Determine the [x, y] coordinate at the center of the cell enclosing the given text.  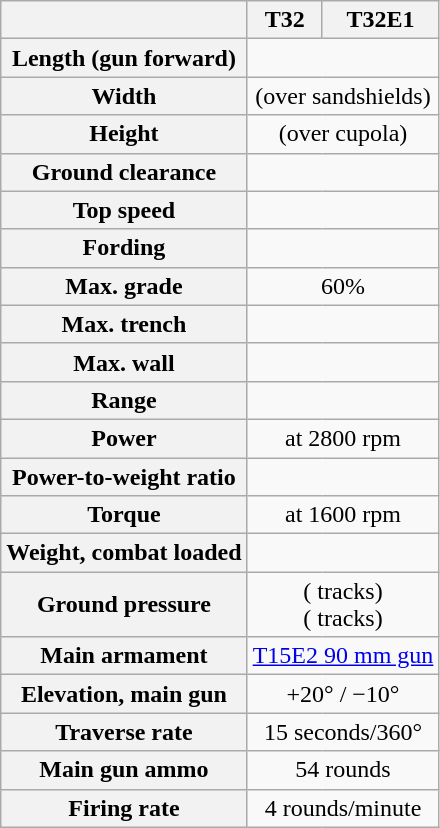
Elevation, main gun [124, 694]
Power-to-weight ratio [124, 477]
15 seconds/360° [343, 732]
T32 [284, 20]
Ground pressure [124, 604]
Height [124, 134]
Firing rate [124, 808]
54 rounds [343, 770]
Max. wall [124, 362]
Range [124, 400]
60% [343, 286]
Weight, combat loaded [124, 553]
+20° / −10° [343, 694]
( tracks) ( tracks) [343, 604]
Fording [124, 248]
(over sandshields) [343, 96]
T32E1 [380, 20]
4 rounds/minute [343, 808]
Main armament [124, 656]
at 2800 rpm [343, 438]
Ground clearance [124, 172]
Power [124, 438]
Traverse rate [124, 732]
Main gun ammo [124, 770]
Max. trench [124, 324]
(over cupola) [343, 134]
T15E2 90 mm gun [343, 656]
Width [124, 96]
at 1600 rpm [343, 515]
Max. grade [124, 286]
Length (gun forward) [124, 58]
Top speed [124, 210]
Torque [124, 515]
